Return the [x, y] coordinate for the center point of the cell that contains the specified text.  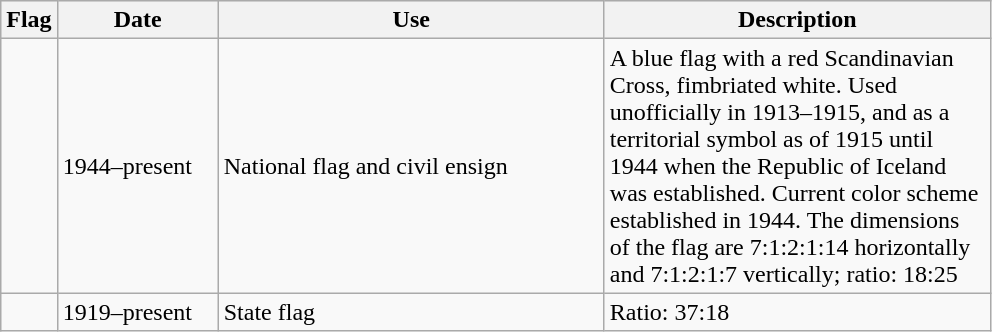
National flag and civil ensign [411, 166]
1919–present [138, 312]
Description [797, 20]
1944–present [138, 166]
Use [411, 20]
Flag [29, 20]
State flag [411, 312]
Ratio: 37:18 [797, 312]
Date [138, 20]
